For the text-containing cell, return its midpoint in [x, y] coordinate format. 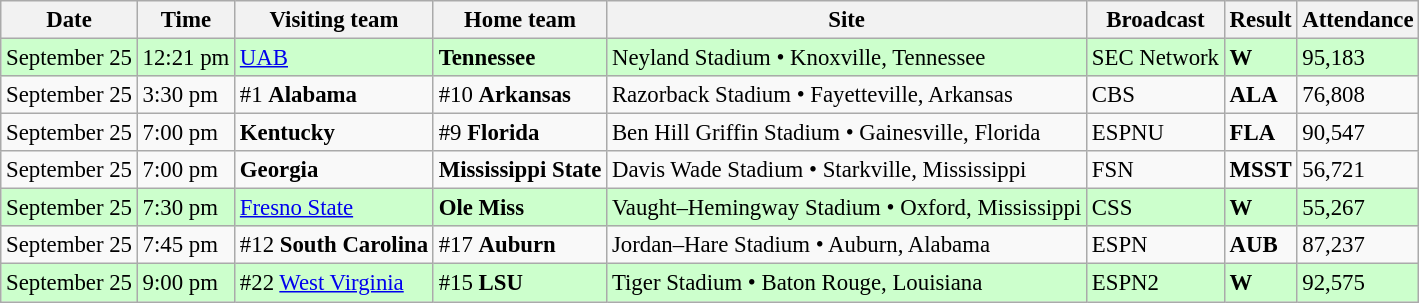
#17 Auburn [520, 245]
Vaught–Hemingway Stadium • Oxford, Mississippi [847, 208]
Ole Miss [520, 208]
MSST [1260, 170]
ESPNU [1156, 133]
3:30 pm [186, 95]
Jordan–Hare Stadium • Auburn, Alabama [847, 245]
Attendance [1358, 20]
95,183 [1358, 58]
#1 Alabama [334, 95]
Georgia [334, 170]
Tiger Stadium • Baton Rouge, Louisiana [847, 283]
Result [1260, 20]
56,721 [1358, 170]
ESPN2 [1156, 283]
7:30 pm [186, 208]
#10 Arkansas [520, 95]
Date [69, 20]
Tennessee [520, 58]
ALA [1260, 95]
SEC Network [1156, 58]
ESPN [1156, 245]
Mississippi State [520, 170]
7:45 pm [186, 245]
9:00 pm [186, 283]
#12 South Carolina [334, 245]
CBS [1156, 95]
AUB [1260, 245]
Site [847, 20]
Time [186, 20]
CSS [1156, 208]
Kentucky [334, 133]
FLA [1260, 133]
#15 LSU [520, 283]
90,547 [1358, 133]
Ben Hill Griffin Stadium • Gainesville, Florida [847, 133]
Davis Wade Stadium • Starkville, Mississippi [847, 170]
Razorback Stadium • Fayetteville, Arkansas [847, 95]
12:21 pm [186, 58]
87,237 [1358, 245]
#9 Florida [520, 133]
FSN [1156, 170]
Visiting team [334, 20]
Home team [520, 20]
UAB [334, 58]
92,575 [1358, 283]
Broadcast [1156, 20]
76,808 [1358, 95]
Fresno State [334, 208]
#22 West Virginia [334, 283]
Neyland Stadium • Knoxville, Tennessee [847, 58]
55,267 [1358, 208]
